Output the [X, Y] coordinate of the center of the cell containing the given text.  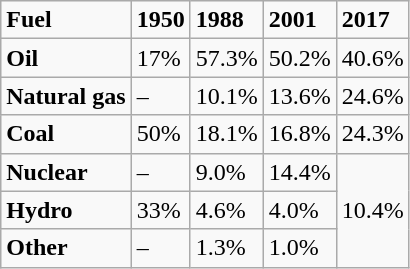
1950 [160, 20]
40.6% [372, 58]
50.2% [300, 58]
Coal [66, 134]
17% [160, 58]
10.4% [372, 210]
1988 [226, 20]
Fuel [66, 20]
18.1% [226, 134]
Nuclear [66, 172]
4.6% [226, 210]
4.0% [300, 210]
14.4% [300, 172]
2001 [300, 20]
50% [160, 134]
13.6% [300, 96]
Hydro [66, 210]
Natural gas [66, 96]
10.1% [226, 96]
2017 [372, 20]
57.3% [226, 58]
1.3% [226, 248]
16.8% [300, 134]
Oil [66, 58]
24.3% [372, 134]
Other [66, 248]
9.0% [226, 172]
24.6% [372, 96]
1.0% [300, 248]
33% [160, 210]
